Identify which cell holds the provided text, then report its (X, Y) central coordinate. 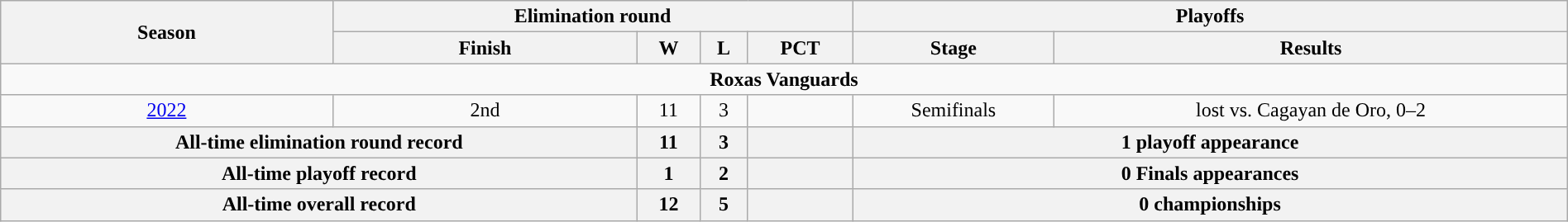
Elimination round (592, 17)
Playoffs (1210, 17)
2nd (485, 111)
All-time overall record (319, 205)
Stage (954, 48)
PCT (801, 48)
lost vs. Cagayan de Oro, 0–2 (1311, 111)
12 (668, 205)
Finish (485, 48)
1 playoff appearance (1210, 142)
All-time playoff record (319, 173)
2022 (167, 111)
W (668, 48)
L (724, 48)
Semifinals (954, 111)
1 (668, 173)
Season (167, 32)
5 (724, 205)
All-time elimination round record (319, 142)
2 (724, 173)
0 Finals appearances (1210, 173)
Roxas Vanguards (784, 79)
Results (1311, 48)
0 championships (1210, 205)
